Return (x, y) of the center of cell containing provided text 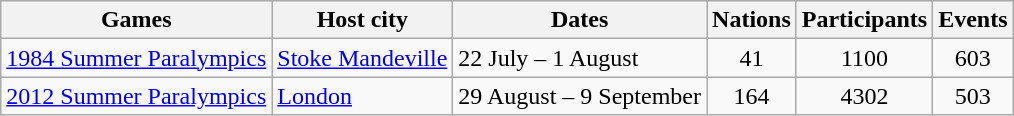
2012 Summer Paralympics (136, 96)
Dates (580, 20)
4302 (864, 96)
1984 Summer Paralympics (136, 58)
Stoke Mandeville (362, 58)
Games (136, 20)
164 (752, 96)
503 (973, 96)
29 August – 9 September (580, 96)
Events (973, 20)
Participants (864, 20)
London (362, 96)
Host city (362, 20)
603 (973, 58)
41 (752, 58)
22 July – 1 August (580, 58)
1100 (864, 58)
Nations (752, 20)
